Detect which cell encompasses the target text, then output its [x, y] center coordinate. 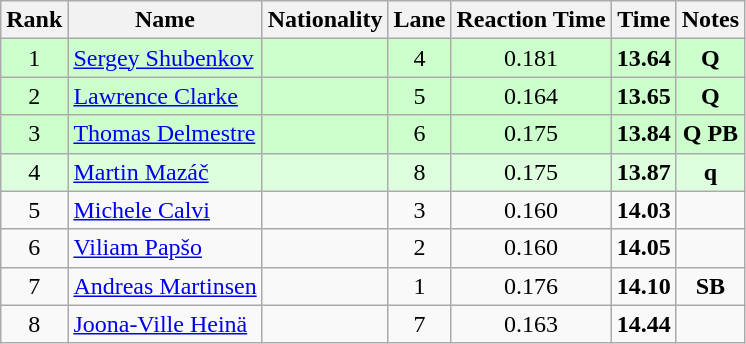
14.44 [644, 324]
Martin Mazáč [165, 172]
14.10 [644, 286]
13.65 [644, 96]
Name [165, 20]
14.03 [644, 210]
Rank [34, 20]
14.05 [644, 248]
Time [644, 20]
Andreas Martinsen [165, 286]
Q PB [710, 134]
Thomas Delmestre [165, 134]
13.84 [644, 134]
Notes [710, 20]
Reaction Time [531, 20]
13.64 [644, 58]
0.164 [531, 96]
0.181 [531, 58]
13.87 [644, 172]
q [710, 172]
Joona-Ville Heinä [165, 324]
Lawrence Clarke [165, 96]
Sergey Shubenkov [165, 58]
Nationality [325, 20]
Michele Calvi [165, 210]
0.176 [531, 286]
Lane [420, 20]
Viliam Papšo [165, 248]
0.163 [531, 324]
SB [710, 286]
